Scan for the cell matching the given text and deliver its [x, y] coordinate at center. 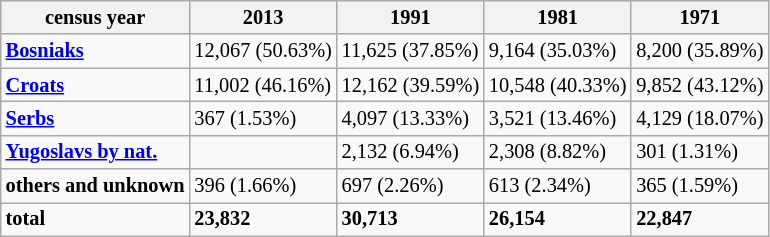
367 (1.53%) [262, 118]
2,308 (8.82%) [558, 152]
census year [96, 17]
Yugoslavs by nat. [96, 152]
11,625 (37.85%) [410, 51]
697 (2.26%) [410, 186]
12,067 (50.63%) [262, 51]
4,129 (18.07%) [700, 118]
1971 [700, 17]
Serbs [96, 118]
613 (2.34%) [558, 186]
Bosniaks [96, 51]
26,154 [558, 219]
2,132 (6.94%) [410, 152]
Croats [96, 85]
396 (1.66%) [262, 186]
3,521 (13.46%) [558, 118]
12,162 (39.59%) [410, 85]
23,832 [262, 219]
9,164 (35.03%) [558, 51]
11,002 (46.16%) [262, 85]
total [96, 219]
365 (1.59%) [700, 186]
301 (1.31%) [700, 152]
9,852 (43.12%) [700, 85]
4,097 (13.33%) [410, 118]
1981 [558, 17]
10,548 (40.33%) [558, 85]
22,847 [700, 219]
others and unknown [96, 186]
1991 [410, 17]
30,713 [410, 219]
2013 [262, 17]
8,200 (35.89%) [700, 51]
